Identify which cell holds the provided text, then report its [X, Y] central coordinate. 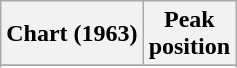
Chart (1963) [72, 34]
Peakposition [189, 34]
